Return the (X, Y) coordinate for the center point of the cell that contains the specified text.  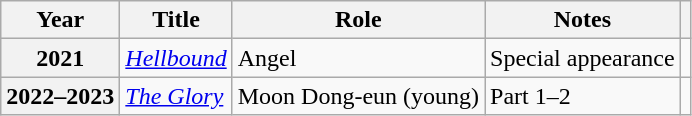
Title (176, 20)
The Glory (176, 96)
2022–2023 (60, 96)
Hellbound (176, 58)
Special appearance (583, 58)
Year (60, 20)
Angel (358, 58)
Part 1–2 (583, 96)
Role (358, 20)
Moon Dong-eun (young) (358, 96)
Notes (583, 20)
2021 (60, 58)
